Scan for the cell matching the given text and deliver its (X, Y) coordinate at center. 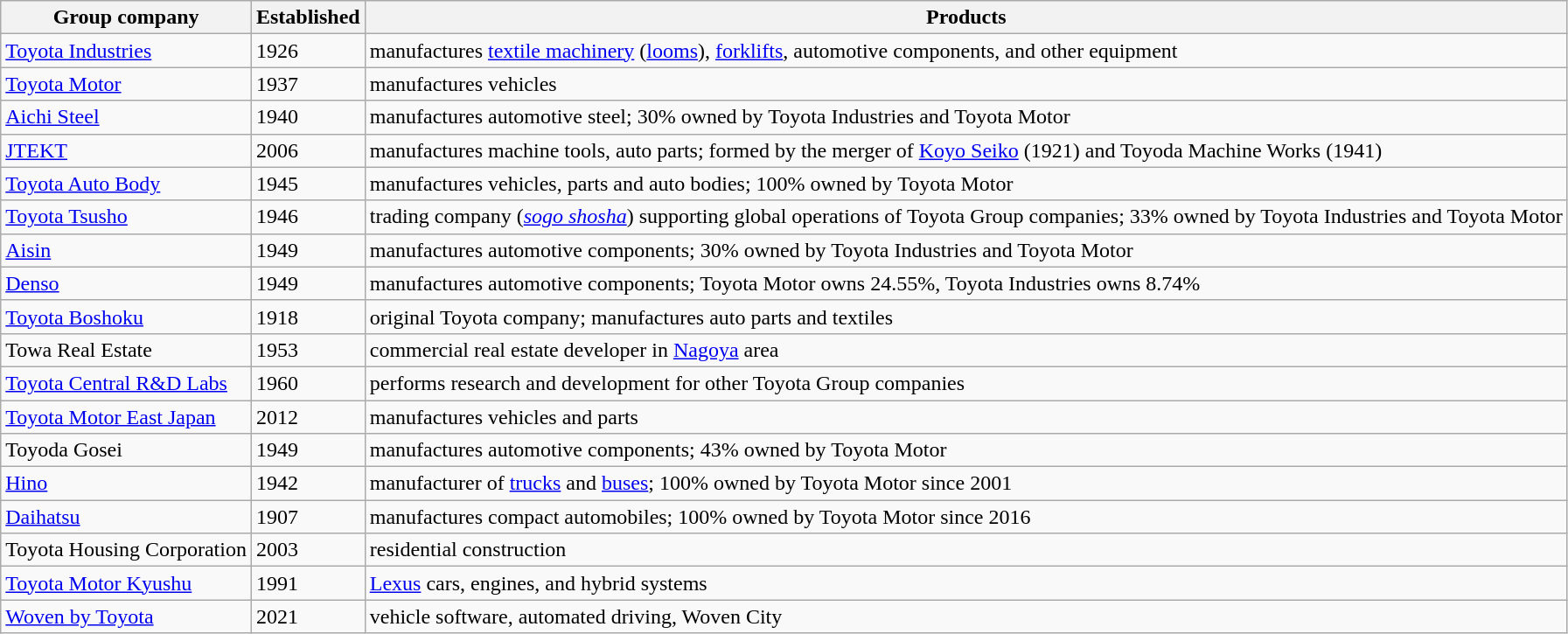
Denso (126, 283)
1960 (308, 383)
vehicle software, automated driving, Woven City (965, 617)
Aichi Steel (126, 117)
1918 (308, 317)
Toyota Housing Corporation (126, 550)
manufactures vehicles and parts (965, 417)
manufacturer of trucks and buses; 100% owned by Toyota Motor since 2001 (965, 484)
1991 (308, 583)
1926 (308, 51)
manufactures automotive steel; 30% owned by Toyota Industries and Toyota Motor (965, 117)
2021 (308, 617)
original Toyota company; manufactures auto parts and textiles (965, 317)
Group company (126, 17)
Daihatsu (126, 517)
Toyota Boshoku (126, 317)
Toyota Central R&D Labs (126, 383)
Toyota Industries (126, 51)
manufactures compact automobiles; 100% owned by Toyota Motor since 2016 (965, 517)
Toyota Motor (126, 84)
Established (308, 17)
1945 (308, 184)
1940 (308, 117)
manufactures automotive components; 43% owned by Toyota Motor (965, 450)
2012 (308, 417)
Lexus cars, engines, and hybrid systems (965, 583)
1953 (308, 350)
Aisin (126, 250)
manufactures textile machinery (looms), forklifts, automotive components, and other equipment (965, 51)
manufactures automotive components; Toyota Motor owns 24.55%, Toyota Industries owns 8.74% (965, 283)
performs research and development for other Toyota Group companies (965, 383)
Toyota Auto Body (126, 184)
Toyota Tsusho (126, 217)
1907 (308, 517)
1942 (308, 484)
1946 (308, 217)
1937 (308, 84)
manufactures machine tools, auto parts; formed by the merger of Koyo Seiko (1921) and Toyoda Machine Works (1941) (965, 150)
manufactures automotive components; 30% owned by Toyota Industries and Toyota Motor (965, 250)
JTEKT (126, 150)
2003 (308, 550)
Towa Real Estate (126, 350)
Toyota Motor East Japan (126, 417)
trading company (sogo shosha) supporting global operations of Toyota Group companies; 33% owned by Toyota Industries and Toyota Motor (965, 217)
manufactures vehicles, parts and auto bodies; 100% owned by Toyota Motor (965, 184)
Hino (126, 484)
Toyoda Gosei (126, 450)
Products (965, 17)
2006 (308, 150)
Woven by Toyota (126, 617)
manufactures vehicles (965, 84)
commercial real estate developer in Nagoya area (965, 350)
residential construction (965, 550)
Toyota Motor Kyushu (126, 583)
